Capture the cell that displays the provided text and extract its (X, Y) central coordinate. 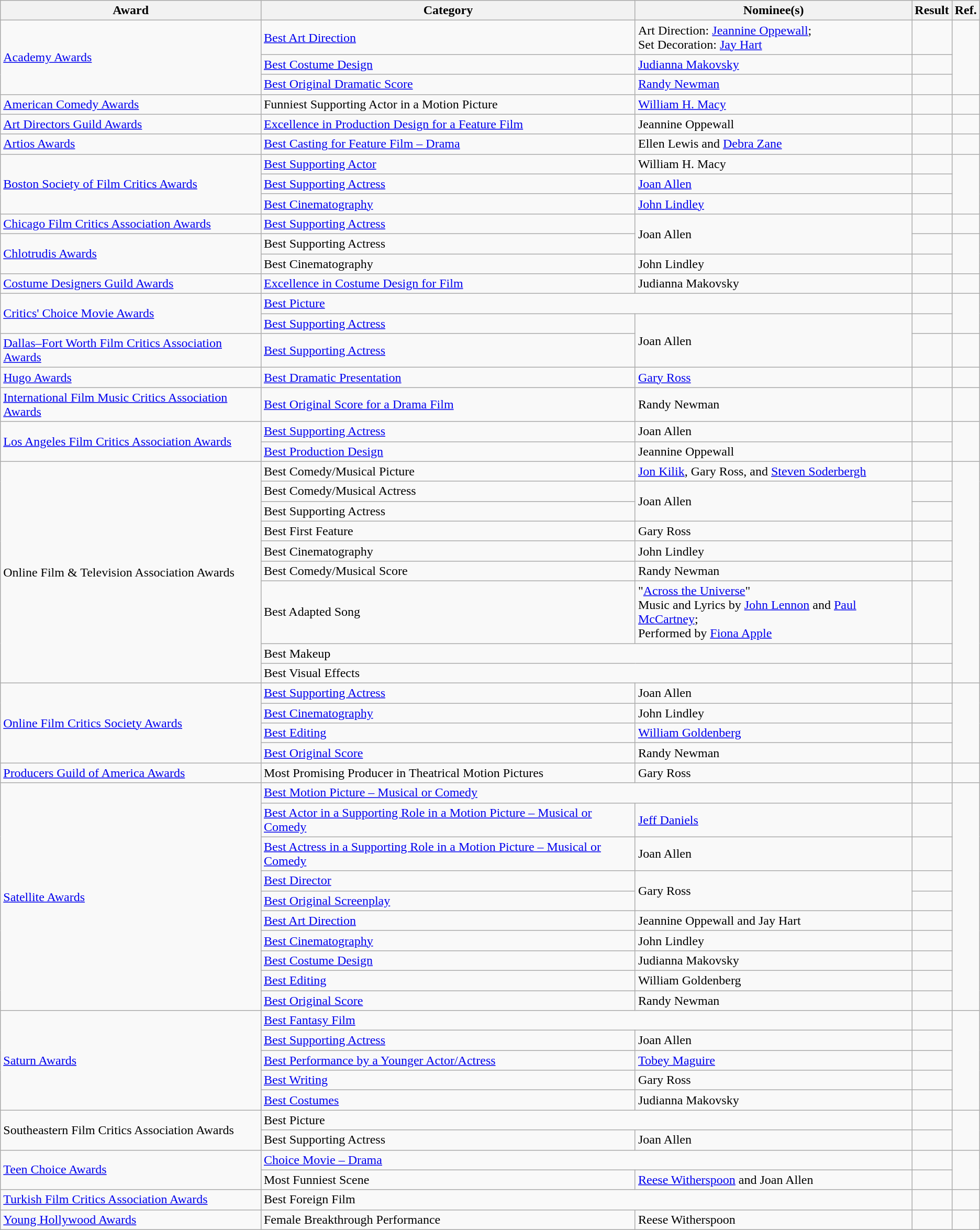
Best Comedy/Musical Actress (448, 491)
Funniest Supporting Actor in a Motion Picture (448, 104)
Category (448, 10)
Reese Witherspoon and Joan Allen (773, 1180)
Costume Designers Guild Awards (131, 284)
Award (131, 10)
Academy Awards (131, 58)
Nominee(s) (773, 10)
Dallas–Fort Worth Film Critics Association Awards (131, 351)
Best First Feature (448, 531)
Best Adapted Song (448, 612)
International Film Music Critics Association Awards (131, 404)
Best Costumes (448, 1100)
Jeff Daniels (773, 820)
Online Film & Television Association Awards (131, 572)
Ref. (965, 10)
American Comedy Awards (131, 104)
Best Foreign Film (586, 1200)
Jeannine Oppewall and Jay Hart (773, 921)
Saturn Awards (131, 1060)
Critics' Choice Movie Awards (131, 314)
Chlotrudis Awards (131, 253)
Young Hollywood Awards (131, 1220)
Excellence in Production Design for a Feature Film (448, 124)
Teen Choice Awards (131, 1170)
Ellen Lewis and Debra Zane (773, 144)
Best Comedy/Musical Score (448, 571)
Reese Witherspoon (773, 1220)
Best Original Score for a Drama Film (448, 404)
Female Breakthrough Performance (448, 1220)
"Across the Universe" Music and Lyrics by John Lennon and Paul McCartney; Performed by Fiona Apple (773, 612)
Los Angeles Film Critics Association Awards (131, 441)
Best Director (448, 881)
Artios Awards (131, 144)
Most Funniest Scene (448, 1180)
Best Performance by a Younger Actor/Actress (448, 1060)
Satellite Awards (131, 896)
Southeastern Film Critics Association Awards (131, 1130)
Tobey Maguire (773, 1060)
Art Directors Guild Awards (131, 124)
Best Dramatic Presentation (448, 378)
Best Original Dramatic Score (448, 84)
Best Original Screenplay (448, 901)
Best Comedy/Musical Picture (448, 471)
Best Motion Picture – Musical or Comedy (586, 793)
Best Makeup (586, 653)
Best Visual Effects (586, 673)
Chicago Film Critics Association Awards (131, 224)
Best Fantasy Film (586, 1021)
Turkish Film Critics Association Awards (131, 1200)
Best Supporting Actor (448, 164)
Hugo Awards (131, 378)
Best Production Design (448, 451)
Best Writing (448, 1080)
Result (932, 10)
Online Film Critics Society Awards (131, 723)
Producers Guild of America Awards (131, 773)
Best Actress in a Supporting Role in a Motion Picture – Musical or Comedy (448, 854)
Boston Society of Film Critics Awards (131, 184)
Choice Movie – Drama (586, 1160)
Best Actor in a Supporting Role in a Motion Picture – Musical or Comedy (448, 820)
Most Promising Producer in Theatrical Motion Pictures (448, 773)
Art Direction: Jeannine Oppewall; Set Decoration: Jay Hart (773, 38)
Jon Kilik, Gary Ross, and Steven Soderbergh (773, 471)
Best Casting for Feature Film – Drama (448, 144)
Excellence in Costume Design for Film (448, 284)
